Return [x, y] of the center of cell containing provided text 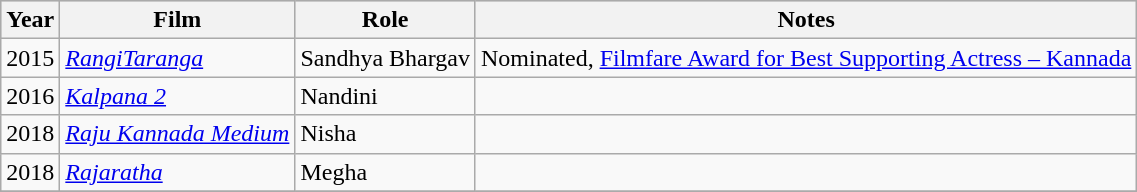
Megha [386, 172]
Notes [806, 20]
2016 [30, 96]
2015 [30, 58]
Role [386, 20]
Nominated, Filmfare Award for Best Supporting Actress – Kannada [806, 58]
RangiTaranga [178, 58]
Year [30, 20]
Rajaratha [178, 172]
Sandhya Bhargav [386, 58]
Film [178, 20]
Raju Kannada Medium [178, 134]
Nandini [386, 96]
Nisha [386, 134]
Kalpana 2 [178, 96]
